Output the (x, y) coordinate of the center of the cell containing the given text.  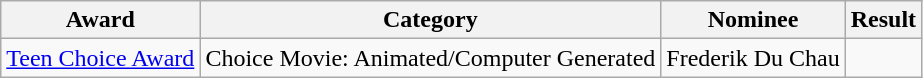
Award (100, 20)
Result (883, 20)
Category (430, 20)
Teen Choice Award (100, 58)
Nominee (753, 20)
Choice Movie: Animated/Computer Generated (430, 58)
Frederik Du Chau (753, 58)
